Extract the [x, y] coordinate from the center of the cell holding the provided text.  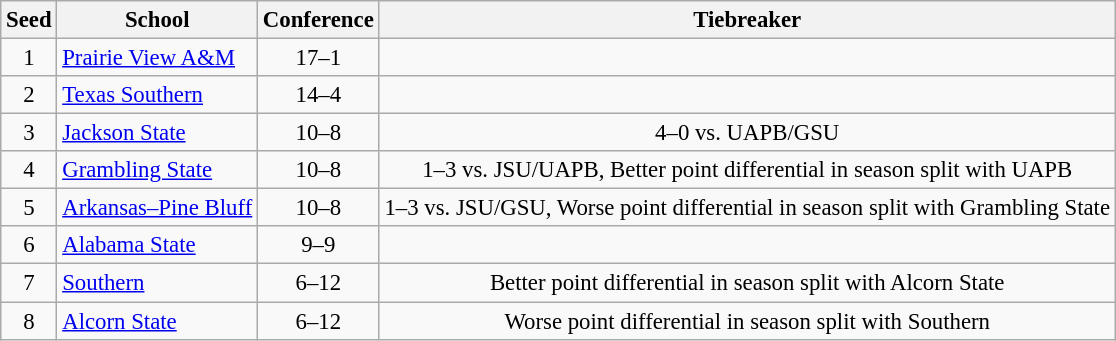
Southern [158, 283]
Worse point differential in season split with Southern [747, 321]
14–4 [319, 95]
Better point differential in season split with Alcorn State [747, 283]
17–1 [319, 58]
1 [29, 58]
9–9 [319, 245]
4–0 vs. UAPB/GSU [747, 133]
1–3 vs. JSU/UAPB, Better point differential in season split with UAPB [747, 170]
8 [29, 321]
6 [29, 245]
3 [29, 133]
Arkansas–Pine Bluff [158, 208]
1–3 vs. JSU/GSU, Worse point differential in season split with Grambling State [747, 208]
School [158, 20]
4 [29, 170]
Seed [29, 20]
Grambling State [158, 170]
5 [29, 208]
Jackson State [158, 133]
2 [29, 95]
Tiebreaker [747, 20]
7 [29, 283]
Prairie View A&M [158, 58]
Texas Southern [158, 95]
Alcorn State [158, 321]
Conference [319, 20]
Alabama State [158, 245]
